Determine the [x, y] coordinate at the center of the cell enclosing the given text.  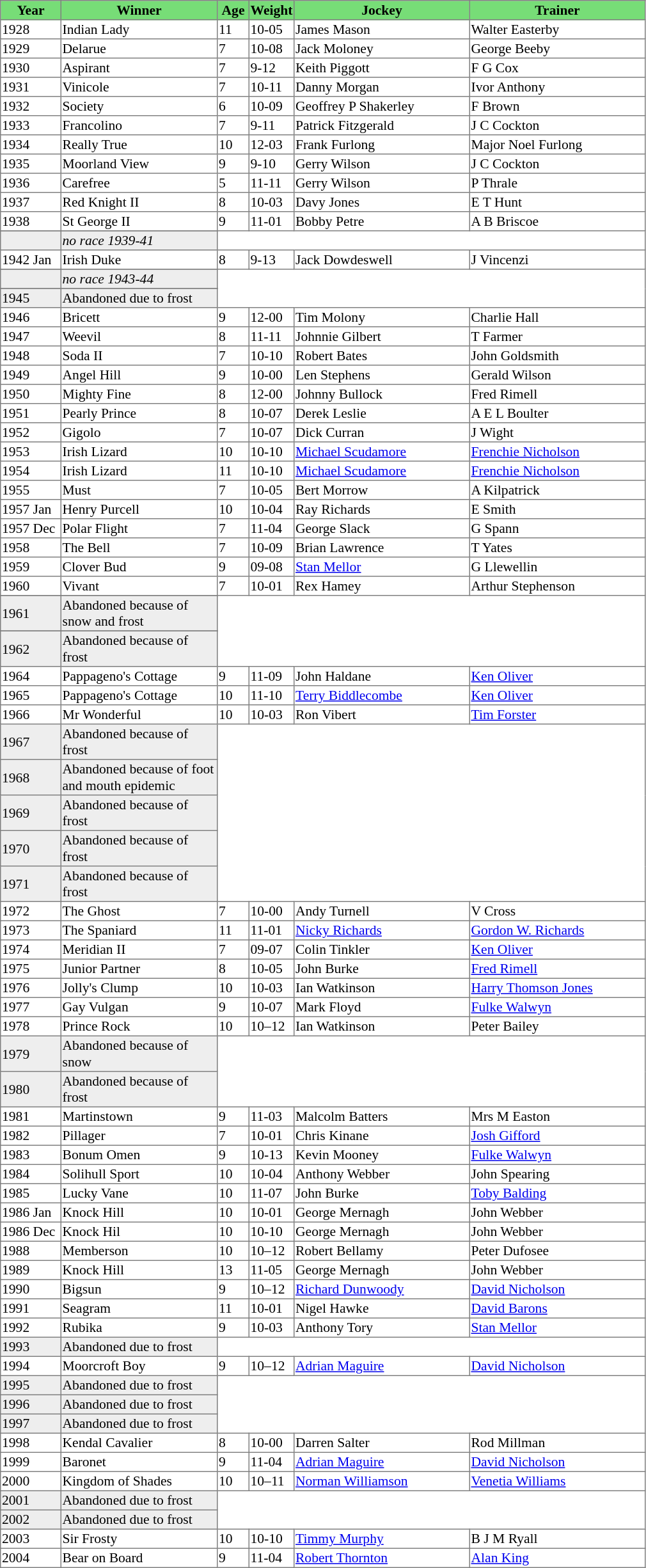
Aspirant [139, 68]
1986 Dec [31, 1231]
Kevin Mooney [382, 1155]
1989 [31, 1270]
Timmy Murphy [382, 1539]
Junior Partner [139, 969]
Vinicole [139, 87]
1958 [31, 548]
1971 [31, 884]
1945 [31, 298]
Bobby Petre [382, 221]
1984 [31, 1174]
1974 [31, 949]
9-13 [271, 260]
Clover Bud [139, 567]
Memberson [139, 1251]
G Llewellin [557, 567]
12-03 [271, 145]
2003 [31, 1539]
Kingdom of Shades [139, 1481]
1961 [31, 614]
09-07 [271, 949]
Abandoned because of foot and mouth epidemic [139, 777]
Gerald Wilson [557, 375]
1946 [31, 317]
1951 [31, 413]
1998 [31, 1443]
T Yates [557, 548]
Carefree [139, 183]
Tim Molony [382, 317]
Really True [139, 145]
Major Noel Furlong [557, 145]
Venetia Williams [557, 1481]
Anthony Tory [382, 1327]
9-12 [271, 68]
2004 [31, 1558]
Charlie Hall [557, 317]
2001 [31, 1500]
E Smith [557, 509]
Nicky Richards [382, 930]
no race 1943-44 [139, 279]
11-10 [271, 695]
1938 [31, 221]
Jack Dowdeswell [382, 260]
The Ghost [139, 911]
Indian Lady [139, 29]
1947 [31, 337]
Rubika [139, 1327]
1966 [31, 715]
Dick Curran [382, 432]
5 [233, 183]
Kendal Cavalier [139, 1443]
Delarue [139, 49]
Baronet [139, 1462]
Vivant [139, 586]
Irish Duke [139, 260]
1933 [31, 125]
J Vincenzi [557, 260]
no race 1939-41 [139, 241]
1930 [31, 68]
B J M Ryall [557, 1539]
V Cross [557, 911]
10-08 [271, 49]
1997 [31, 1423]
Must [139, 490]
1999 [31, 1462]
Terry Biddlecombe [382, 695]
Soda II [139, 356]
Lucky Vane [139, 1193]
T Farmer [557, 337]
John Haldane [382, 676]
Frank Furlong [382, 145]
John Spearing [557, 1174]
1960 [31, 586]
Anthony Webber [382, 1174]
George Beeby [557, 49]
1929 [31, 49]
Meridian II [139, 949]
Arthur Stephenson [557, 586]
6 [233, 106]
Seagram [139, 1308]
13 [233, 1270]
Moorcroft Boy [139, 1366]
Mark Floyd [382, 1007]
1942 Jan [31, 260]
10-11 [271, 87]
Ron Vibert [382, 715]
1948 [31, 356]
Robert Bellamy [382, 1251]
Weevil [139, 337]
Toby Balding [557, 1193]
Abandoned because of snow and frost [139, 614]
Pillager [139, 1136]
Len Stephens [382, 375]
Bear on Board [139, 1558]
Francolino [139, 125]
Alan King [557, 1558]
Red Knight II [139, 202]
George Slack [382, 528]
11-05 [271, 1270]
Patrick Fitzgerald [382, 125]
Keith Piggott [382, 68]
1970 [31, 848]
Rex Hamey [382, 586]
Jockey [382, 10]
Norman Williamson [382, 1481]
1964 [31, 676]
A E L Boulter [557, 413]
1932 [31, 106]
A B Briscoe [557, 221]
1954 [31, 471]
1994 [31, 1366]
1952 [31, 432]
1949 [31, 375]
1992 [31, 1327]
10-13 [271, 1155]
Malcolm Batters [382, 1116]
Davy Jones [382, 202]
Harry Thomson Jones [557, 988]
1962 [31, 649]
James Mason [382, 29]
Mrs M Easton [557, 1116]
Rod Millman [557, 1443]
Martinstown [139, 1116]
Bigsun [139, 1289]
Gordon W. Richards [557, 930]
Robert Bates [382, 356]
2000 [31, 1481]
John Goldsmith [557, 356]
1953 [31, 452]
Gay Vulgan [139, 1007]
1983 [31, 1155]
Henry Purcell [139, 509]
J Wight [557, 432]
Bricett [139, 317]
1978 [31, 1026]
The Bell [139, 548]
Polar Flight [139, 528]
1968 [31, 777]
1995 [31, 1385]
1950 [31, 394]
1957 Jan [31, 509]
David Barons [557, 1308]
Year [31, 10]
G Spann [557, 528]
1975 [31, 969]
Abandoned because of snow [139, 1054]
1969 [31, 813]
Knock Hil [139, 1231]
Moorland View [139, 164]
1935 [31, 164]
Walter Easterby [557, 29]
Peter Dufosee [557, 1251]
Solihull Sport [139, 1174]
1993 [31, 1347]
Andy Turnell [382, 911]
Ray Richards [382, 509]
1928 [31, 29]
1976 [31, 988]
10–11 [271, 1481]
Weight [271, 10]
Danny Morgan [382, 87]
11-07 [271, 1193]
1957 Dec [31, 528]
Derek Leslie [382, 413]
9-10 [271, 164]
1959 [31, 567]
1937 [31, 202]
1965 [31, 695]
Robert Thornton [382, 1558]
Johnny Bullock [382, 394]
9-11 [271, 125]
Age [233, 10]
E T Hunt [557, 202]
Ivor Anthony [557, 87]
Bert Morrow [382, 490]
1980 [31, 1089]
Bonum Omen [139, 1155]
11-03 [271, 1116]
Darren Salter [382, 1443]
Trainer [557, 10]
Winner [139, 10]
1991 [31, 1308]
1990 [31, 1289]
The Spaniard [139, 930]
1979 [31, 1054]
2002 [31, 1519]
1973 [31, 930]
Chris Kinane [382, 1136]
St George II [139, 221]
1955 [31, 490]
1986 Jan [31, 1212]
1982 [31, 1136]
F Brown [557, 106]
Jack Moloney [382, 49]
P Thrale [557, 183]
1988 [31, 1251]
1931 [31, 87]
Geoffrey P Shakerley [382, 106]
1934 [31, 145]
F G Cox [557, 68]
Richard Dunwoody [382, 1289]
1967 [31, 742]
Sir Frosty [139, 1539]
1996 [31, 1404]
Gigolo [139, 432]
A Kilpatrick [557, 490]
Brian Lawrence [382, 548]
Angel Hill [139, 375]
1977 [31, 1007]
Nigel Hawke [382, 1308]
1981 [31, 1116]
Society [139, 106]
1936 [31, 183]
Jolly's Clump [139, 988]
Peter Bailey [557, 1026]
Prince Rock [139, 1026]
1985 [31, 1193]
Pearly Prince [139, 413]
09-08 [271, 567]
11-09 [271, 676]
Johnnie Gilbert [382, 337]
Josh Gifford [557, 1136]
Colin Tinkler [382, 949]
Tim Forster [557, 715]
Mr Wonderful [139, 715]
1972 [31, 911]
Mighty Fine [139, 394]
